For the text-containing cell, return its midpoint in [x, y] coordinate format. 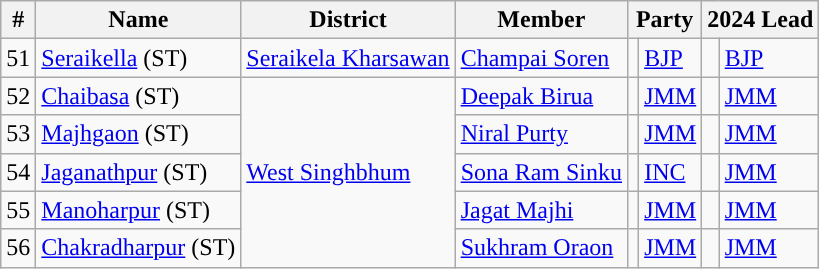
# [18, 20]
Sukhram Oraon [541, 248]
Niral Purty [541, 134]
INC [670, 172]
Seraikella (ST) [138, 58]
District [348, 20]
2024 Lead [760, 20]
Party [665, 20]
West Singhbhum [348, 172]
55 [18, 210]
Manoharpur (ST) [138, 210]
Sona Ram Sinku [541, 172]
Champai Soren [541, 58]
53 [18, 134]
Chakradharpur (ST) [138, 248]
Jaganathpur (ST) [138, 172]
Chaibasa (ST) [138, 96]
56 [18, 248]
Name [138, 20]
51 [18, 58]
Seraikela Kharsawan [348, 58]
52 [18, 96]
Majhgaon (ST) [138, 134]
Jagat Majhi [541, 210]
Deepak Birua [541, 96]
Member [541, 20]
54 [18, 172]
